Locate the cell with the specified text and output its [x, y] center coordinate. 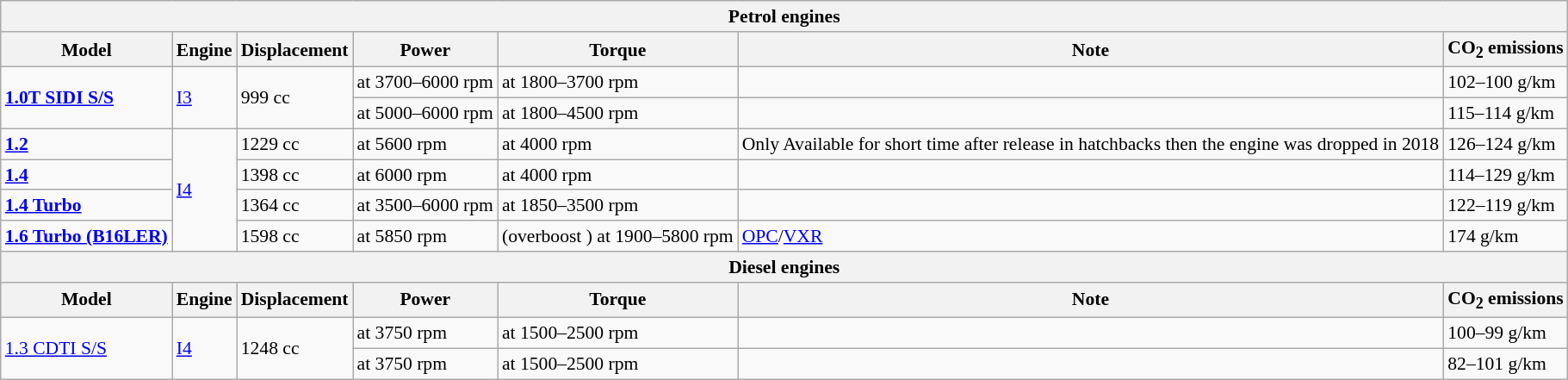
at 6000 rpm [425, 175]
at 3500–6000 rpm [425, 206]
I3 [205, 98]
at 1850–3500 rpm [618, 206]
at 5000–6000 rpm [425, 114]
1248 cc [294, 348]
at 5600 rpm [425, 144]
102–100 g/km [1505, 83]
at 3700–6000 rpm [425, 83]
1598 cc [294, 236]
1229 cc [294, 144]
115–114 g/km [1505, 114]
Only Available for short time after release in hatchbacks then the engine was dropped in 2018 [1091, 144]
114–129 g/km [1505, 175]
126–124 g/km [1505, 144]
100–99 g/km [1505, 333]
at 1800–4500 rpm [618, 114]
OPC/VXR [1091, 236]
999 cc [294, 98]
1.4 Turbo [86, 206]
1364 cc [294, 206]
at 5850 rpm [425, 236]
82–101 g/km [1505, 364]
at 1800–3700 rpm [618, 83]
1398 cc [294, 175]
1.6 Turbo (B16LER) [86, 236]
1.2 [86, 144]
1.0T SIDI S/S [86, 98]
Petrol engines [784, 16]
1.4 [86, 175]
Diesel engines [784, 267]
(overboost ) at 1900–5800 rpm [618, 236]
122–119 g/km [1505, 206]
1.3 CDTI S/S [86, 348]
174 g/km [1505, 236]
